Capture the cell that displays the provided text and extract its (x, y) central coordinate. 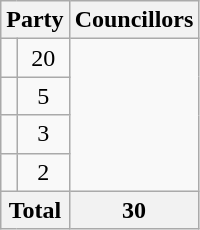
20 (43, 58)
Party (35, 20)
30 (134, 210)
3 (43, 134)
5 (43, 96)
Total (35, 210)
Councillors (134, 20)
2 (43, 172)
